Find where the given text appears and provide that cell's center as (X, Y) coordinate. 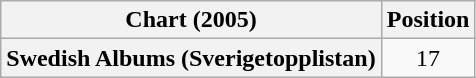
Position (428, 20)
Chart (2005) (191, 20)
Swedish Albums (Sverigetopplistan) (191, 58)
17 (428, 58)
